From the cell containing the given text, extract its center point as [X, Y] coordinate. 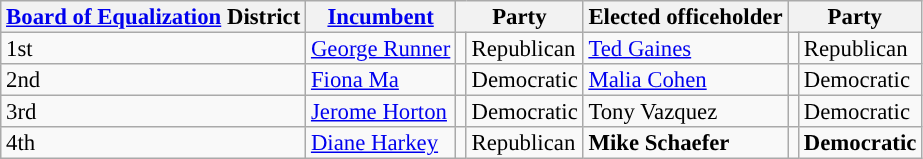
Fiona Ma [381, 80]
Diane Harkey [381, 143]
2nd [154, 80]
Tony Vazquez [686, 112]
3rd [154, 112]
Ted Gaines [686, 49]
1st [154, 49]
Mike Schaefer [686, 143]
Incumbent [381, 17]
Board of Equalization District [154, 17]
Malia Cohen [686, 80]
Jerome Horton [381, 112]
4th [154, 143]
George Runner [381, 49]
Elected officeholder [686, 17]
